From the cell containing the given text, extract its center point as (X, Y) coordinate. 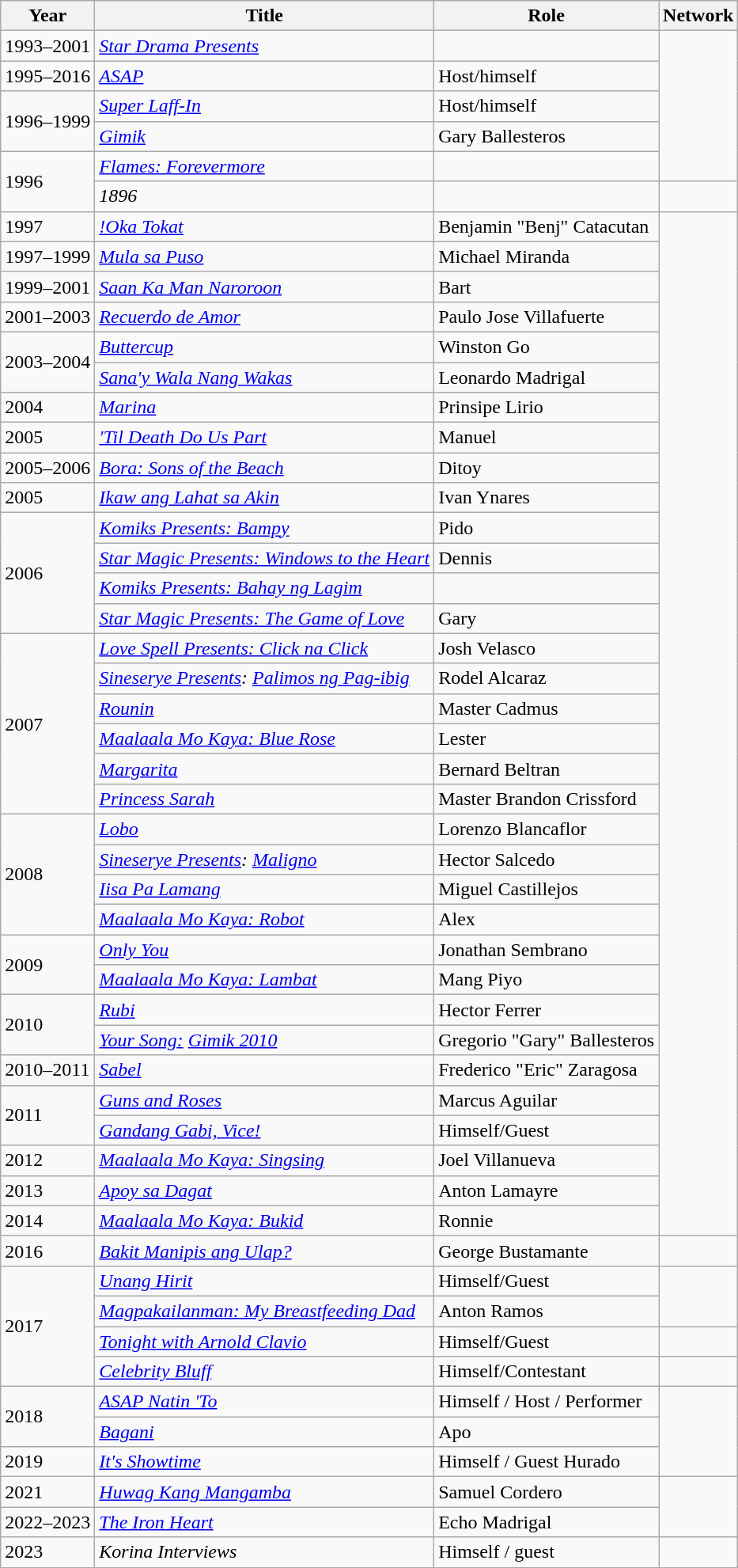
George Bustamante (547, 1251)
It's Showtime (264, 1462)
Network (698, 16)
Sineserye Presents: Palimos ng Pag-ibig (264, 678)
Prinsipe Lirio (547, 408)
Hector Salcedo (547, 859)
Bakit Manipis ang Ulap? (264, 1251)
Tonight with Arnold Clavio (264, 1342)
2010 (47, 1025)
Year (47, 16)
Bernard Beltran (547, 769)
2016 (47, 1251)
Marcus Aguilar (547, 1100)
Sana'y Wala Nang Wakas (264, 378)
Apo (547, 1432)
1995–2016 (47, 76)
Ivan Ynares (547, 498)
Dennis (547, 558)
Michael Miranda (547, 256)
Sineserye Presents: Maligno (264, 859)
1997 (47, 226)
Gregorio "Gary" Ballesteros (547, 1040)
Apoy sa Dagat (264, 1190)
2017 (47, 1326)
Master Brandon Crissford (547, 799)
Maalaala Mo Kaya: Blue Rose (264, 738)
2011 (47, 1115)
Ronnie (547, 1221)
2023 (47, 1552)
2006 (47, 573)
Lorenzo Blancaflor (547, 829)
Flames: Forevermore (264, 166)
Mang Piyo (547, 980)
Margarita (264, 769)
Star Magic Presents: Windows to the Heart (264, 558)
Jonathan Sembrano (547, 950)
2019 (47, 1462)
ASAP (264, 76)
Josh Velasco (547, 648)
Bart (547, 287)
Hector Ferrer (547, 1010)
Komiks Presents: Bampy (264, 528)
Bora: Sons of the Beach (264, 468)
Winston Go (547, 347)
Magpakailanman: My Breastfeeding Dad (264, 1311)
1993–2001 (47, 46)
2005–2006 (47, 468)
1999–2001 (47, 287)
Himself/Contestant (547, 1372)
Princess Sarah (264, 799)
1997–1999 (47, 256)
Anton Lamayre (547, 1190)
Huwag Kang Mangamba (264, 1492)
Joel Villanueva (547, 1160)
Buttercup (264, 347)
Gary (547, 618)
Echo Madrigal (547, 1522)
2001–2003 (47, 317)
Benjamin "Benj" Catacutan (547, 226)
2003–2004 (47, 362)
2004 (47, 408)
2021 (47, 1492)
Maalaala Mo Kaya: Singsing (264, 1160)
Alex (547, 920)
Maalaala Mo Kaya: Robot (264, 920)
Star Drama Presents (264, 46)
'Til Death Do Us Part (264, 438)
1996 (47, 181)
Maalaala Mo Kaya: Lambat (264, 980)
Celebrity Bluff (264, 1372)
2012 (47, 1160)
2009 (47, 965)
Rounin (264, 708)
Komiks Presents: Bahay ng Lagim (264, 588)
Saan Ka Man Naroroon (264, 287)
Gandang Gabi, Vice! (264, 1130)
Marina (264, 408)
Korina Interviews (264, 1552)
2010–2011 (47, 1070)
2014 (47, 1221)
Super Laff-In (264, 106)
Ikaw ang Lahat sa Akin (264, 498)
Pido (547, 528)
2018 (47, 1417)
Himself / Guest Hurado (547, 1462)
Role (547, 16)
Samuel Cordero (547, 1492)
Frederico "Eric" Zaragosa (547, 1070)
Title (264, 16)
2022–2023 (47, 1522)
Mula sa Puso (264, 256)
The Iron Heart (264, 1522)
Miguel Castillejos (547, 890)
Only You (264, 950)
Himself / Host / Performer (547, 1402)
Unang Hirit (264, 1281)
Gimik (264, 136)
Guns and Roses (264, 1100)
Anton Ramos (547, 1311)
!Oka Tokat (264, 226)
2007 (47, 723)
Lester (547, 738)
Paulo Jose Villafuerte (547, 317)
Love Spell Presents: Click na Click (264, 648)
Leonardo Madrigal (547, 378)
Ditoy (547, 468)
Recuerdo de Amor (264, 317)
Himself / guest (547, 1552)
2013 (47, 1190)
Rubi (264, 1010)
Master Cadmus (547, 708)
Gary Ballesteros (547, 136)
Your Song: Gimik 2010 (264, 1040)
Sabel (264, 1070)
2008 (47, 874)
1996–1999 (47, 121)
Manuel (547, 438)
ASAP Natin 'To (264, 1402)
Maalaala Mo Kaya: Bukid (264, 1221)
Lobo (264, 829)
Star Magic Presents: The Game of Love (264, 618)
Iisa Pa Lamang (264, 890)
Rodel Alcaraz (547, 678)
Bagani (264, 1432)
1896 (264, 196)
